Provide the (x, y) coordinate of the cell's center where the given text is located.  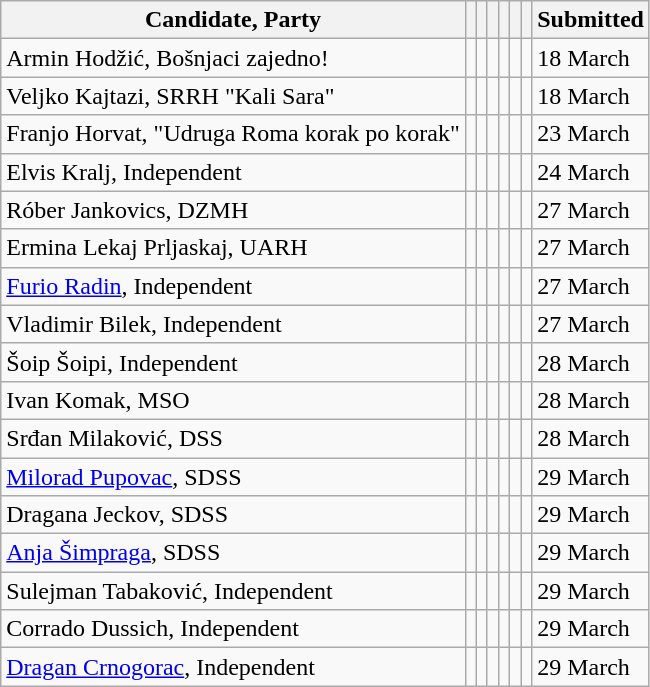
Submitted (591, 20)
Ivan Komak, MSO (234, 400)
Franjo Horvat, "Udruga Roma korak po korak" (234, 134)
Srđan Milaković, DSS (234, 438)
Ermina Lekaj Prljaskaj, UARH (234, 248)
Armin Hodžić, Bošnjaci zajedno! (234, 58)
Milorad Pupovac, SDSS (234, 477)
Corrado Dussich, Independent (234, 629)
Dragana Jeckov, SDSS (234, 515)
Dragan Crnogorac, Independent (234, 667)
Vladimir Bilek, Independent (234, 324)
24 March (591, 172)
Furio Radin, Independent (234, 286)
Veljko Kajtazi, SRRH "Kali Sara" (234, 96)
Anja Šimpraga, SDSS (234, 553)
Elvis Kralj, Independent (234, 172)
Candidate, Party (234, 20)
Šoip Šoipi, Independent (234, 362)
Sulejman Tabaković, Independent (234, 591)
23 March (591, 134)
Róber Jankovics, DZMH (234, 210)
